Locate the cell with the specified text and output its (X, Y) center coordinate. 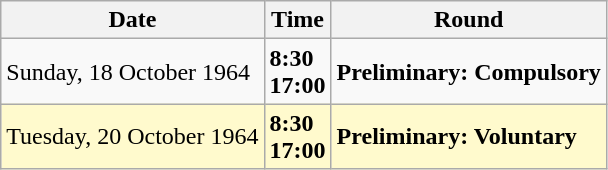
Round (468, 20)
Tuesday, 20 October 1964 (132, 136)
Time (298, 20)
Date (132, 20)
Preliminary: Voluntary (468, 136)
Sunday, 18 October 1964 (132, 72)
Preliminary: Compulsory (468, 72)
